Locate the cell with the specified text and output its (X, Y) center coordinate. 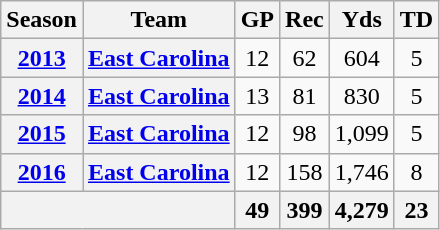
81 (305, 96)
1,099 (362, 134)
98 (305, 134)
Team (158, 20)
TD (416, 20)
Rec (305, 20)
1,746 (362, 172)
2015 (42, 134)
8 (416, 172)
2013 (42, 58)
GP (257, 20)
604 (362, 58)
2016 (42, 172)
830 (362, 96)
62 (305, 58)
Yds (362, 20)
4,279 (362, 210)
Season (42, 20)
23 (416, 210)
399 (305, 210)
13 (257, 96)
49 (257, 210)
2014 (42, 96)
158 (305, 172)
